Pinpoint the cell where the given text exists, returning its [X, Y] midpoint coordinate. 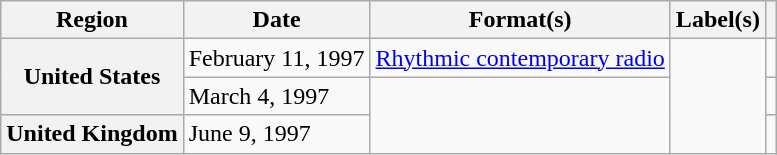
Label(s) [718, 20]
June 9, 1997 [276, 134]
United States [92, 77]
Date [276, 20]
February 11, 1997 [276, 58]
United Kingdom [92, 134]
Rhythmic contemporary radio [520, 58]
March 4, 1997 [276, 96]
Format(s) [520, 20]
Region [92, 20]
